Extract the [x, y] coordinate from the center of the cell holding the provided text.  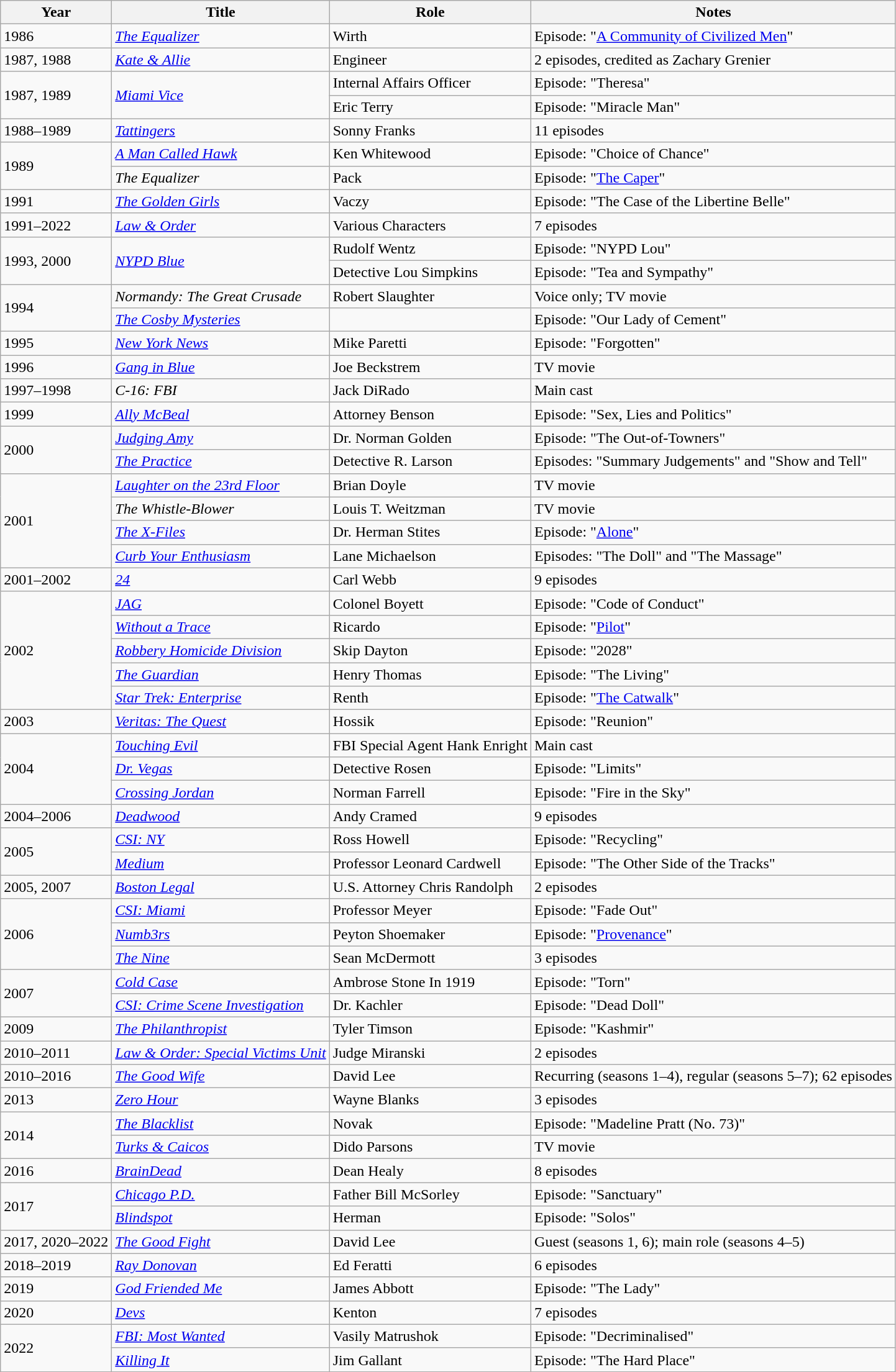
2020 [56, 1312]
2022 [56, 1348]
Episode: "Torn" [713, 981]
Lane Michaelson [430, 556]
Episode: "Tea and Sympathy" [713, 272]
Deadwood [221, 816]
Henry Thomas [430, 674]
Star Trek: Enterprise [221, 698]
Guest (seasons 1, 6); main role (seasons 4–5) [713, 1242]
Episode: "Choice of Chance" [713, 154]
Curb Your Enthusiasm [221, 556]
2009 [56, 1029]
Pack [430, 178]
Episode: "Reunion" [713, 722]
Episode: "Provenance" [713, 934]
Year [56, 12]
Crossing Jordan [221, 793]
Episode: "Alone" [713, 532]
Episodes: "The Doll" and "The Massage" [713, 556]
Voice only; TV movie [713, 296]
Norman Farrell [430, 793]
Sonny Franks [430, 130]
8 episodes [713, 1171]
The Good Fight [221, 1242]
Professor Leonard Cardwell [430, 863]
Episode: "The Other Side of the Tracks" [713, 863]
Episode: "Fire in the Sky" [713, 793]
1997–1998 [56, 391]
Role [430, 12]
2002 [56, 650]
The Good Wife [221, 1076]
Cold Case [221, 981]
2001–2002 [56, 579]
Episode: "Kashmir" [713, 1029]
NYPD Blue [221, 260]
Episode: "Sex, Lies and Politics" [713, 414]
Kenton [430, 1312]
Episode: "The Living" [713, 674]
2004–2006 [56, 816]
Tyler Timson [430, 1029]
James Abbott [430, 1289]
Title [221, 12]
Wayne Blanks [430, 1100]
Ed Feratti [430, 1265]
The Cosby Mysteries [221, 320]
6 episodes [713, 1265]
2003 [56, 722]
2010–2011 [56, 1053]
Father Bill McSorley [430, 1194]
2010–2016 [56, 1076]
Joe Beckstrem [430, 367]
Miami Vice [221, 95]
Internal Affairs Officer [430, 83]
Andy Cramed [430, 816]
1987, 1988 [56, 60]
Robert Slaughter [430, 296]
Judge Miranski [430, 1053]
Episodes: "Summary Judgements" and "Show and Tell" [713, 461]
Episode: "Our Lady of Cement" [713, 320]
Vaczy [430, 201]
Episode: "The Lady" [713, 1289]
Sean McDermott [430, 958]
1988–1989 [56, 130]
1999 [56, 414]
Killing It [221, 1360]
Episode: "Forgotten" [713, 343]
2019 [56, 1289]
FBI: Most Wanted [221, 1336]
Dr. Vegas [221, 769]
2016 [56, 1171]
Vasily Matrushok [430, 1336]
The Practice [221, 461]
Episode: "Theresa" [713, 83]
Episode: "Solos" [713, 1218]
Episode: "Dead Doll" [713, 1005]
A Man Called Hawk [221, 154]
Without a Trace [221, 627]
Renth [430, 698]
Ken Whitewood [430, 154]
The Golden Girls [221, 201]
The Blacklist [221, 1124]
BrainDead [221, 1171]
Skip Dayton [430, 650]
Episode: "Sanctuary" [713, 1194]
Episode: "Limits" [713, 769]
Jack DiRado [430, 391]
Ally McBeal [221, 414]
Episode: "NYPD Lou" [713, 248]
1993, 2000 [56, 260]
2005, 2007 [56, 887]
Episode: "Madeline Pratt (No. 73)" [713, 1124]
C-16: FBI [221, 391]
24 [221, 579]
Notes [713, 12]
Devs [221, 1312]
Kate & Allie [221, 60]
Novak [430, 1124]
Dr. Kachler [430, 1005]
FBI Special Agent Hank Enright [430, 745]
Episode: "The Caper" [713, 178]
JAG [221, 603]
Episode: "Code of Conduct" [713, 603]
1991 [56, 201]
Mike Paretti [430, 343]
1991–2022 [56, 225]
The X-Files [221, 532]
Episode: "Fade Out" [713, 911]
2006 [56, 934]
Hossik [430, 722]
Episode: "Decriminalised" [713, 1336]
The Philanthropist [221, 1029]
Peyton Shoemaker [430, 934]
1995 [56, 343]
Episode: "Miracle Man" [713, 107]
U.S. Attorney Chris Randolph [430, 887]
Brian Doyle [430, 485]
Recurring (seasons 1–4), regular (seasons 5–7); 62 episodes [713, 1076]
Episode: "A Community of Civilized Men" [713, 36]
CSI: Miami [221, 911]
Turks & Caicos [221, 1147]
Normandy: The Great Crusade [221, 296]
Laughter on the 23rd Floor [221, 485]
New York News [221, 343]
Boston Legal [221, 887]
The Whistle-Blower [221, 509]
Numb3rs [221, 934]
God Friended Me [221, 1289]
Detective Rosen [430, 769]
Detective Lou Simpkins [430, 272]
Dr. Herman Stites [430, 532]
Ambrose Stone In 1919 [430, 981]
Touching Evil [221, 745]
Law & Order [221, 225]
Chicago P.D. [221, 1194]
Louis T. Weitzman [430, 509]
Ray Donovan [221, 1265]
Various Characters [430, 225]
Dido Parsons [430, 1147]
Zero Hour [221, 1100]
Attorney Benson [430, 414]
Carl Webb [430, 579]
Judging Amy [221, 438]
CSI: NY [221, 840]
Medium [221, 863]
1986 [56, 36]
1987, 1989 [56, 95]
Dr. Norman Golden [430, 438]
Engineer [430, 60]
Episode: "2028" [713, 650]
Colonel Boyett [430, 603]
2007 [56, 993]
2017, 2020–2022 [56, 1242]
2017 [56, 1206]
11 episodes [713, 130]
1989 [56, 166]
Professor Meyer [430, 911]
Herman [430, 1218]
1996 [56, 367]
Episode: "Recycling" [713, 840]
Blindspot [221, 1218]
Rudolf Wentz [430, 248]
CSI: Crime Scene Investigation [221, 1005]
Jim Gallant [430, 1360]
Ross Howell [430, 840]
Episode: "The Out-of-Towners" [713, 438]
Robbery Homicide Division [221, 650]
Tattingers [221, 130]
The Guardian [221, 674]
2013 [56, 1100]
2000 [56, 450]
Episode: "The Catwalk" [713, 698]
Episode: "The Hard Place" [713, 1360]
The Nine [221, 958]
Law & Order: Special Victims Unit [221, 1053]
Episode: "Pilot" [713, 627]
Ricardo [430, 627]
1994 [56, 308]
Gang in Blue [221, 367]
2 episodes, credited as Zachary Grenier [713, 60]
2018–2019 [56, 1265]
2004 [56, 769]
2001 [56, 520]
Wirth [430, 36]
Detective R. Larson [430, 461]
2014 [56, 1135]
Eric Terry [430, 107]
Episode: "The Case of the Libertine Belle" [713, 201]
Dean Healy [430, 1171]
Veritas: The Quest [221, 722]
2005 [56, 852]
